Locate the cell with the specified text and output its (x, y) center coordinate. 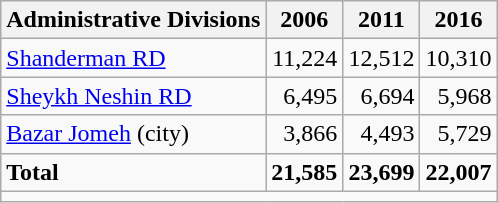
4,493 (382, 134)
Total (134, 172)
2016 (458, 20)
23,699 (382, 172)
6,694 (382, 96)
Sheykh Neshin RD (134, 96)
Shanderman RD (134, 58)
Administrative Divisions (134, 20)
3,866 (304, 134)
11,224 (304, 58)
Bazar Jomeh (city) (134, 134)
5,729 (458, 134)
22,007 (458, 172)
10,310 (458, 58)
21,585 (304, 172)
5,968 (458, 96)
12,512 (382, 58)
2006 (304, 20)
6,495 (304, 96)
2011 (382, 20)
